Capture the cell that displays the provided text and extract its (X, Y) central coordinate. 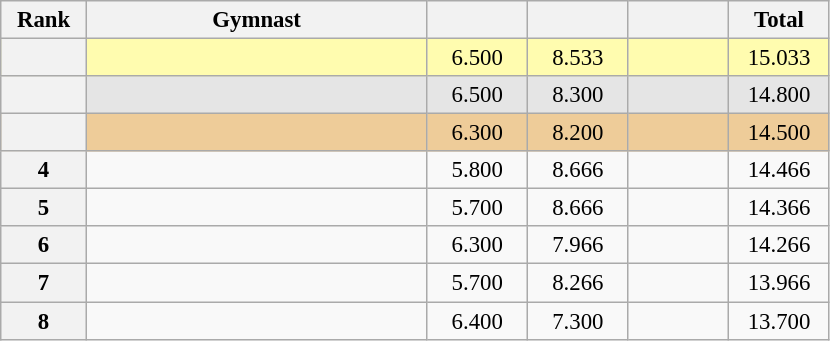
6 (44, 245)
8 (44, 321)
Total (780, 20)
Rank (44, 20)
6.400 (478, 321)
5.800 (478, 170)
Gymnast (256, 20)
8.200 (578, 133)
8.300 (578, 95)
14.266 (780, 245)
7 (44, 283)
13.966 (780, 283)
4 (44, 170)
7.966 (578, 245)
13.700 (780, 321)
14.800 (780, 95)
7.300 (578, 321)
15.033 (780, 58)
5 (44, 208)
14.500 (780, 133)
14.466 (780, 170)
8.266 (578, 283)
8.533 (578, 58)
14.366 (780, 208)
